Pinpoint the cell where the given text exists, returning its [x, y] midpoint coordinate. 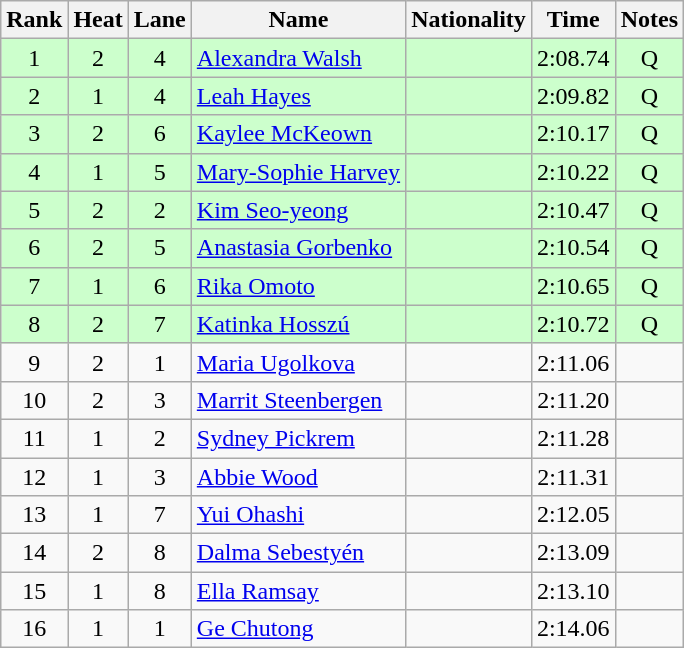
2:08.74 [573, 58]
2:13.10 [573, 591]
2:10.47 [573, 210]
Marrit Steenbergen [298, 400]
2:10.65 [573, 286]
Heat [98, 20]
Leah Hayes [298, 96]
2:10.72 [573, 324]
Notes [649, 20]
14 [34, 553]
Alexandra Walsh [298, 58]
2:10.17 [573, 134]
Rank [34, 20]
9 [34, 362]
Nationality [469, 20]
Ge Chutong [298, 629]
2:10.54 [573, 248]
2:10.22 [573, 172]
2:13.09 [573, 553]
Time [573, 20]
2:11.31 [573, 477]
2:14.06 [573, 629]
Kaylee McKeown [298, 134]
Yui Ohashi [298, 515]
Lane [160, 20]
13 [34, 515]
Name [298, 20]
2:11.28 [573, 438]
2:12.05 [573, 515]
12 [34, 477]
Katinka Hosszú [298, 324]
Rika Omoto [298, 286]
11 [34, 438]
Mary-Sophie Harvey [298, 172]
10 [34, 400]
2:11.06 [573, 362]
Anastasia Gorbenko [298, 248]
2:11.20 [573, 400]
15 [34, 591]
Dalma Sebestyén [298, 553]
2:09.82 [573, 96]
Maria Ugolkova [298, 362]
Sydney Pickrem [298, 438]
16 [34, 629]
Abbie Wood [298, 477]
Ella Ramsay [298, 591]
Kim Seo-yeong [298, 210]
